Identify which cell holds the provided text, then report its (X, Y) central coordinate. 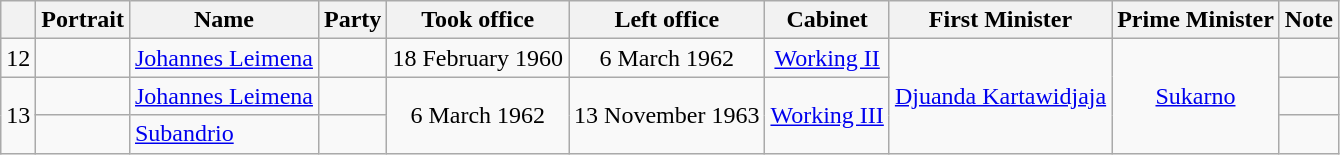
Cabinet (827, 20)
Party (352, 20)
Note (1308, 20)
Prime Minister (1196, 20)
Working II (827, 58)
Working III (827, 115)
Subandrio (224, 134)
12 (18, 58)
Portrait (83, 20)
First Minister (1000, 20)
Djuanda Kartawidjaja (1000, 96)
18 February 1960 (478, 58)
13 November 1963 (667, 115)
Left office (667, 20)
13 (18, 115)
Name (224, 20)
Took office (478, 20)
Sukarno (1196, 96)
